Return [x, y] of the center of cell containing provided text 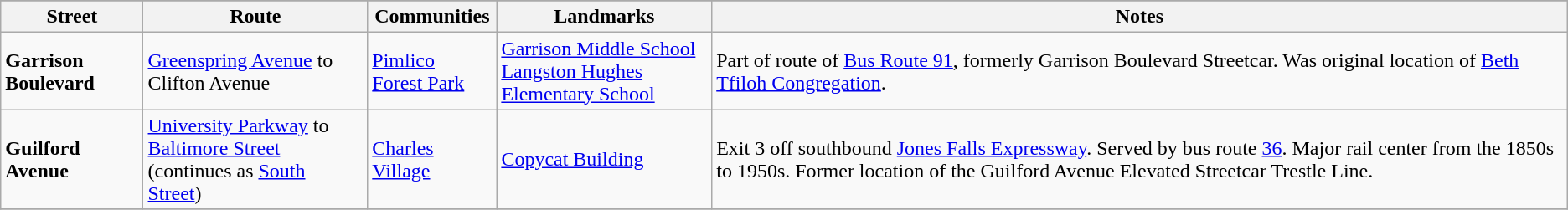
Communities [432, 17]
Charles Village [432, 159]
University Parkway to Baltimore Street(continues as South Street) [255, 159]
Route [255, 17]
Part of route of Bus Route 91, formerly Garrison Boulevard Streetcar. Was original location of Beth Tfiloh Congregation. [1140, 71]
Notes [1140, 17]
Guilford Avenue [72, 159]
Landmarks [605, 17]
Street [72, 17]
PimlicoForest Park [432, 71]
Garrison Boulevard [72, 71]
Copycat Building [605, 159]
Garrison Middle SchoolLangston Hughes Elementary School [605, 71]
Greenspring Avenue to Clifton Avenue [255, 71]
